Find where the given text appears and provide that cell's center as [x, y] coordinate. 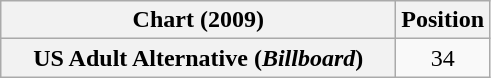
Position [443, 20]
US Adult Alternative (Billboard) [198, 58]
Chart (2009) [198, 20]
34 [443, 58]
